Capture the cell that displays the provided text and extract its [x, y] central coordinate. 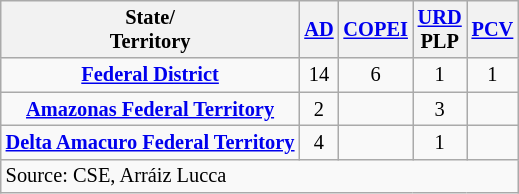
4 [318, 142]
Source: CSE, Arráiz Lucca [260, 176]
URDPLP [440, 29]
3 [440, 109]
Federal District [150, 75]
6 [376, 75]
State/Territory [150, 29]
2 [318, 109]
Delta Amacuro Federal Territory [150, 142]
Amazonas Federal Territory [150, 109]
AD [318, 29]
14 [318, 75]
PCV [493, 29]
COPEI [376, 29]
